For the text-containing cell, return its midpoint in [X, Y] coordinate format. 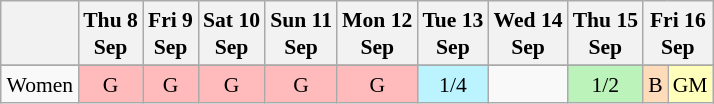
Mon 12Sep [377, 33]
Sat 10Sep [232, 33]
Wed 14Sep [528, 33]
Fri 16Sep [678, 33]
1/4 [452, 84]
Thu 15Sep [606, 33]
1/2 [606, 84]
Tue 13Sep [452, 33]
Sun 11Sep [301, 33]
GM [690, 84]
Thu 8Sep [110, 33]
Fri 9Sep [170, 33]
Women [40, 84]
B [656, 84]
